Identify which cell holds the provided text, then report its [X, Y] central coordinate. 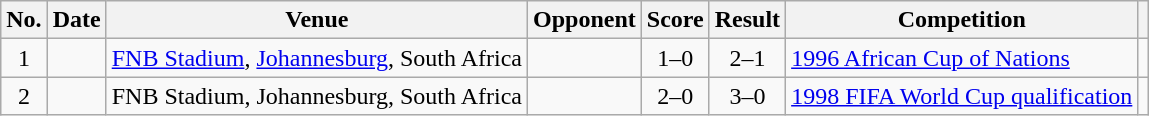
Opponent [585, 20]
Competition [962, 20]
Score [675, 20]
3–0 [747, 96]
No. [24, 20]
2–1 [747, 58]
1–0 [675, 58]
Result [747, 20]
2–0 [675, 96]
Date [76, 20]
1996 African Cup of Nations [962, 58]
1 [24, 58]
1998 FIFA World Cup qualification [962, 96]
2 [24, 96]
Venue [316, 20]
